From the cell containing the given text, extract its center point as [X, Y] coordinate. 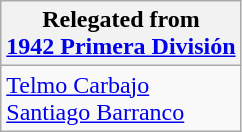
Relegated from1942 Primera División [121, 34]
Telmo Carbajo Santiago Barranco [121, 98]
